Output the [X, Y] coordinate of the center of the cell containing the given text.  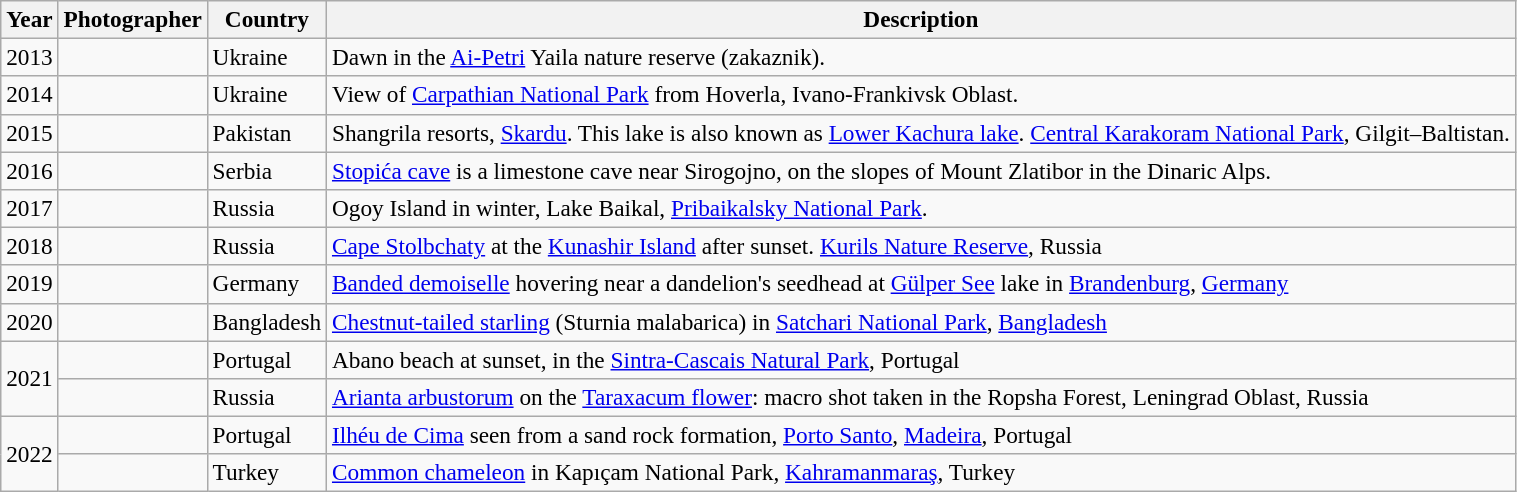
View of Carpathian National Park from Hoverla, Ivano-Frankivsk Oblast. [922, 95]
Banded demoiselle hovering near a dandelion's seedhead at Gülper See lake in Brandenburg, Germany [922, 284]
Stopića cave is a limestone cave near Sirogojno, on the slopes of Mount Zlatibor in the Dinaric Alps. [922, 170]
Shangrila resorts, Skardu. This lake is also known as Lower Kachura lake. Central Karakoram National Park, Gilgit–Baltistan. [922, 133]
Photographer [132, 19]
Cape Stolbchaty at the Kunashir Island after sunset. Kurils Nature Reserve, Russia [922, 246]
2016 [30, 170]
Arianta arbustorum on the Taraxacum flower: macro shot taken in the Ropsha Forest, Leningrad Oblast, Russia [922, 397]
Ilhéu de Cima seen from a sand rock formation, Porto Santo, Madeira, Portugal [922, 435]
2013 [30, 57]
Chestnut-tailed starling (Sturnia malabarica) in Satchari National Park, Bangladesh [922, 322]
Pakistan [266, 133]
Description [922, 19]
Year [30, 19]
Ogoy Island in winter, Lake Baikal, Pribaikalsky National Park. [922, 208]
2021 [30, 378]
Abano beach at sunset, in the Sintra-Cascais Natural Park, Portugal [922, 359]
2017 [30, 208]
2018 [30, 246]
2022 [30, 454]
2020 [30, 322]
Serbia [266, 170]
Turkey [266, 473]
Common chameleon in Kapıçam National Park, Kahramanmaraş, Turkey [922, 473]
2019 [30, 284]
Bangladesh [266, 322]
2014 [30, 95]
Country [266, 19]
Dawn in the Ai-Petri Yaila nature reserve (zakaznik). [922, 57]
2015 [30, 133]
Germany [266, 284]
